For the text-containing cell, return its midpoint in (x, y) coordinate format. 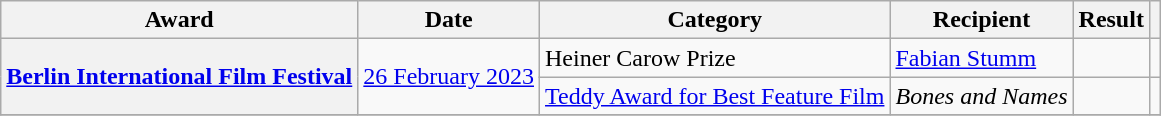
Award (180, 20)
Date (449, 20)
Result (1111, 20)
26 February 2023 (449, 77)
Teddy Award for Best Feature Film (715, 96)
Bones and Names (982, 96)
Fabian Stumm (982, 58)
Heiner Carow Prize (715, 58)
Recipient (982, 20)
Category (715, 20)
Berlin International Film Festival (180, 77)
